Identify which cell holds the provided text, then report its (X, Y) central coordinate. 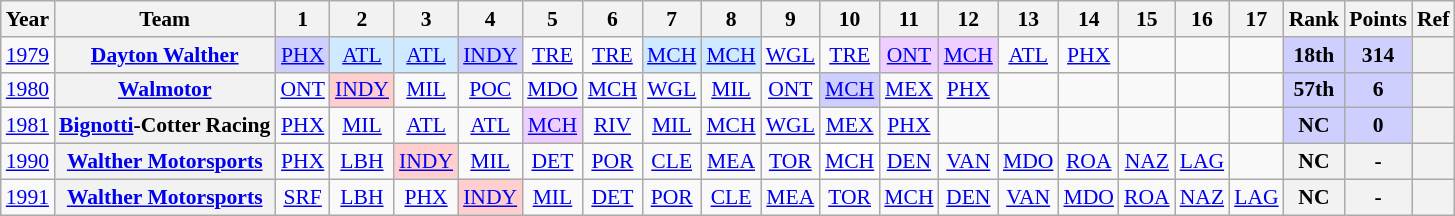
1980 (28, 90)
Bignotti-Cotter Racing (164, 126)
Team (164, 19)
1 (302, 19)
Dayton Walther (164, 55)
8 (730, 19)
Year (28, 19)
1981 (28, 126)
14 (1088, 19)
Walmotor (164, 90)
13 (1028, 19)
314 (1378, 55)
1990 (28, 162)
18th (1314, 55)
15 (1147, 19)
10 (850, 19)
9 (790, 19)
Rank (1314, 19)
7 (672, 19)
12 (968, 19)
16 (1202, 19)
1991 (28, 197)
3 (426, 19)
SRF (302, 197)
0 (1378, 126)
RIV (612, 126)
17 (1256, 19)
1979 (28, 55)
Points (1378, 19)
2 (362, 19)
Ref (1433, 19)
5 (552, 19)
4 (490, 19)
11 (908, 19)
57th (1314, 90)
POC (490, 90)
